Provide the (X, Y) coordinate of the cell's center where the given text is located.  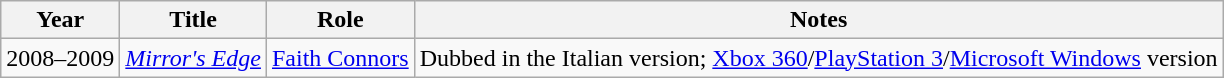
Role (340, 20)
Notes (818, 20)
Mirror's Edge (194, 58)
Year (60, 20)
2008–2009 (60, 58)
Faith Connors (340, 58)
Title (194, 20)
Dubbed in the Italian version; Xbox 360/PlayStation 3/Microsoft Windows version (818, 58)
